Return (x, y) of the center of cell containing provided text 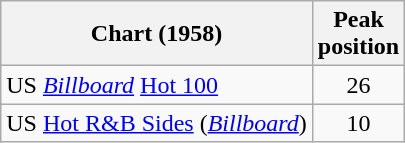
10 (358, 123)
Peakposition (358, 34)
26 (358, 85)
US Billboard Hot 100 (157, 85)
Chart (1958) (157, 34)
US Hot R&B Sides (Billboard) (157, 123)
